Capture the cell that displays the provided text and extract its (x, y) central coordinate. 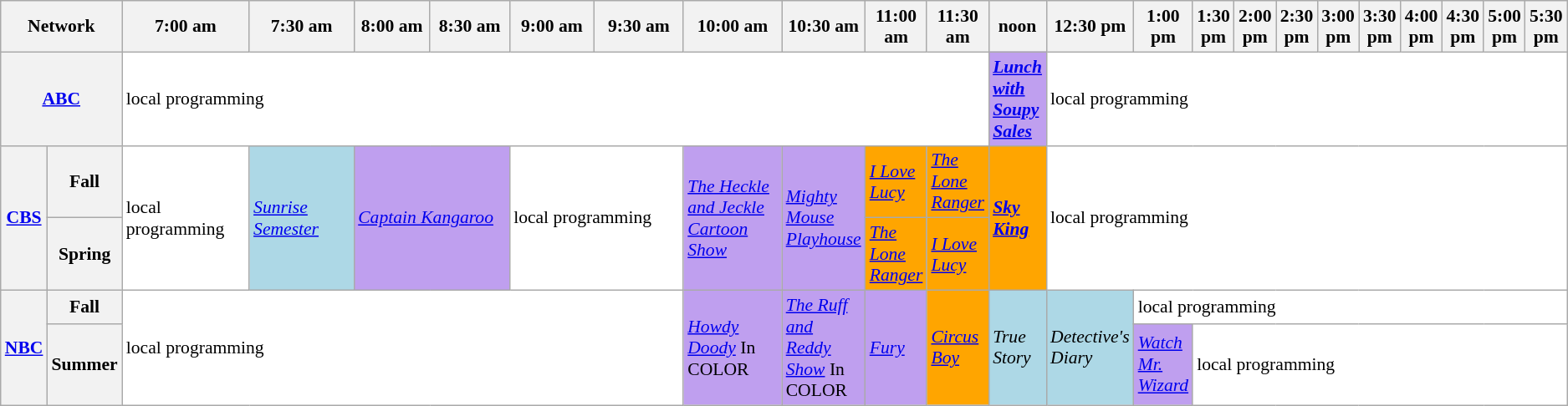
7:00 am (186, 27)
1:00 pm (1163, 27)
The Heckle and Jeckle Cartoon Show (733, 217)
The Ruff and Reddy Show In COLOR (824, 348)
Watch Mr. Wizard (1163, 365)
11:30 am (958, 27)
Lunch with Soupy Sales (1017, 99)
8:00 am (391, 27)
9:00 am (552, 27)
Fury (896, 348)
10:00 am (733, 27)
3:00 pm (1338, 27)
Summer (84, 365)
3:30 pm (1380, 27)
Detective's Diary (1090, 348)
CBS (24, 217)
5:30 pm (1546, 27)
2:00 pm (1255, 27)
NBC (24, 348)
8:30 am (470, 27)
Sunrise Semester (301, 217)
Mighty Mouse Playhouse (824, 217)
Circus Boy (958, 348)
1:30 pm (1213, 27)
7:30 am (301, 27)
Network (62, 27)
ABC (62, 99)
12:30 pm (1090, 27)
True Story (1017, 348)
Sky King (1017, 217)
10:30 am (824, 27)
2:30 pm (1297, 27)
Spring (84, 254)
noon (1017, 27)
Howdy Doody In COLOR (733, 348)
5:00 pm (1504, 27)
4:30 pm (1463, 27)
9:30 am (639, 27)
4:00 pm (1422, 27)
Captain Kangaroo (432, 217)
11:00 am (896, 27)
